Pinpoint the cell where the given text exists, returning its [X, Y] midpoint coordinate. 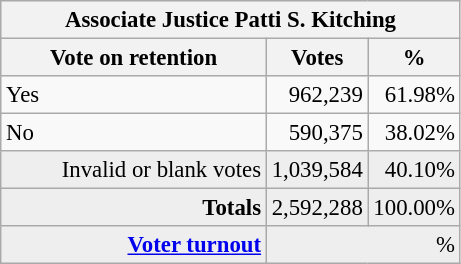
40.10% [414, 170]
Invalid or blank votes [134, 170]
590,375 [317, 133]
Voter turnout [134, 245]
No [134, 133]
1,039,584 [317, 170]
100.00% [414, 208]
962,239 [317, 95]
2,592,288 [317, 208]
38.02% [414, 133]
Yes [134, 95]
61.98% [414, 95]
Associate Justice Patti S. Kitching [231, 20]
Votes [317, 58]
Vote on retention [134, 58]
Totals [134, 208]
